From the cell containing the given text, extract its center point as [x, y] coordinate. 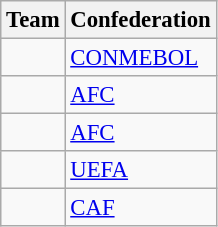
Team [33, 20]
CONMEBOL [140, 58]
Confederation [140, 20]
CAF [140, 208]
UEFA [140, 170]
